Search for the cell housing the specified text and yield its [X, Y] center coordinate. 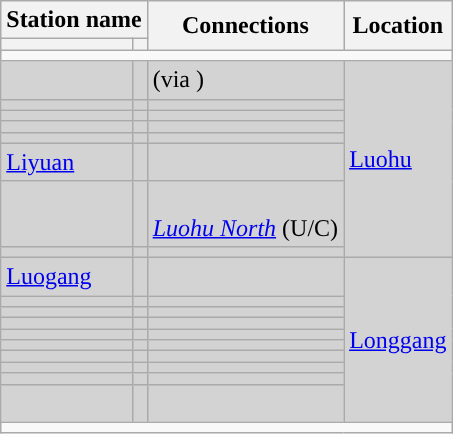
Longgang [398, 340]
Luohu North (U/C) [245, 214]
Liyuan [66, 162]
Location [398, 26]
Luohu [398, 159]
(via ) [245, 80]
Luogang [66, 276]
Connections [245, 26]
Station name [74, 20]
